For the text-containing cell, return its midpoint in [x, y] coordinate format. 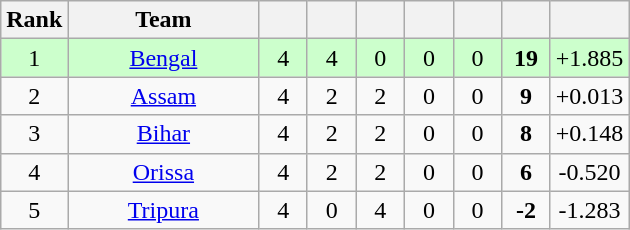
Bihar [164, 134]
5 [34, 210]
-2 [526, 210]
+0.148 [590, 134]
-0.520 [590, 172]
+1.885 [590, 58]
Bengal [164, 58]
8 [526, 134]
Tripura [164, 210]
6 [526, 172]
9 [526, 96]
3 [34, 134]
1 [34, 58]
-1.283 [590, 210]
Assam [164, 96]
Rank [34, 20]
19 [526, 58]
+0.013 [590, 96]
Team [164, 20]
Orissa [164, 172]
